Scan for the cell matching the given text and deliver its [x, y] coordinate at center. 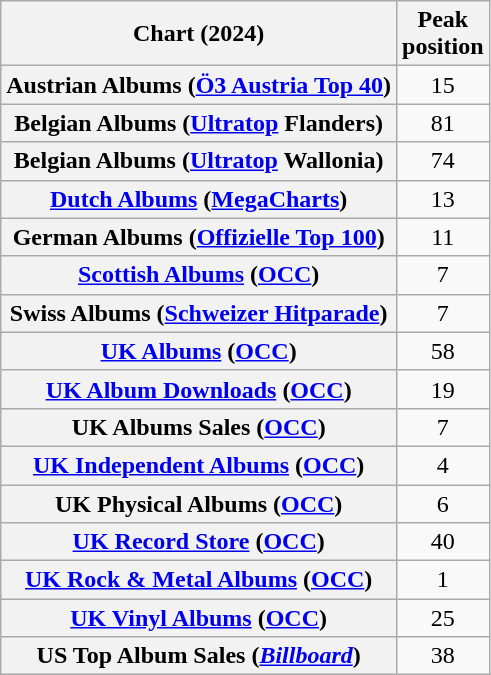
58 [443, 351]
25 [443, 618]
81 [443, 123]
Belgian Albums (Ultratop Flanders) [199, 123]
Chart (2024) [199, 34]
UK Album Downloads (OCC) [199, 389]
UK Record Store (OCC) [199, 542]
Belgian Albums (Ultratop Wallonia) [199, 161]
UK Rock & Metal Albums (OCC) [199, 580]
UK Albums Sales (OCC) [199, 427]
UK Vinyl Albums (OCC) [199, 618]
15 [443, 85]
4 [443, 465]
Swiss Albums (Schweizer Hitparade) [199, 313]
US Top Album Sales (Billboard) [199, 656]
Austrian Albums (Ö3 Austria Top 40) [199, 85]
Peakposition [443, 34]
11 [443, 237]
UK Albums (OCC) [199, 351]
1 [443, 580]
Dutch Albums (MegaCharts) [199, 199]
74 [443, 161]
German Albums (Offizielle Top 100) [199, 237]
19 [443, 389]
UK Independent Albums (OCC) [199, 465]
6 [443, 503]
13 [443, 199]
Scottish Albums (OCC) [199, 275]
UK Physical Albums (OCC) [199, 503]
40 [443, 542]
38 [443, 656]
